Detect which cell encompasses the target text, then output its [x, y] center coordinate. 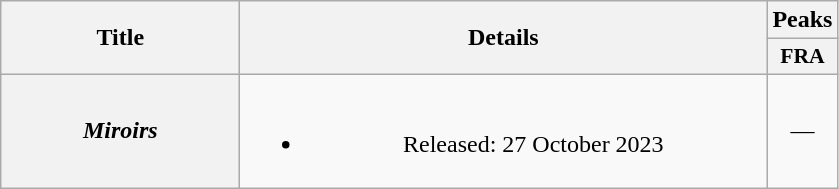
Details [504, 38]
Miroirs [120, 130]
— [802, 130]
FRA [802, 57]
Peaks [802, 20]
Released: 27 October 2023 [504, 130]
Title [120, 38]
